Determine the [X, Y] coordinate at the center of the cell enclosing the given text.  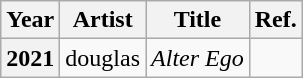
2021 [30, 58]
Title [198, 20]
Year [30, 20]
Ref. [276, 20]
Artist [103, 20]
Alter Ego [198, 58]
douglas [103, 58]
